Scan for the cell matching the given text and deliver its [X, Y] coordinate at center. 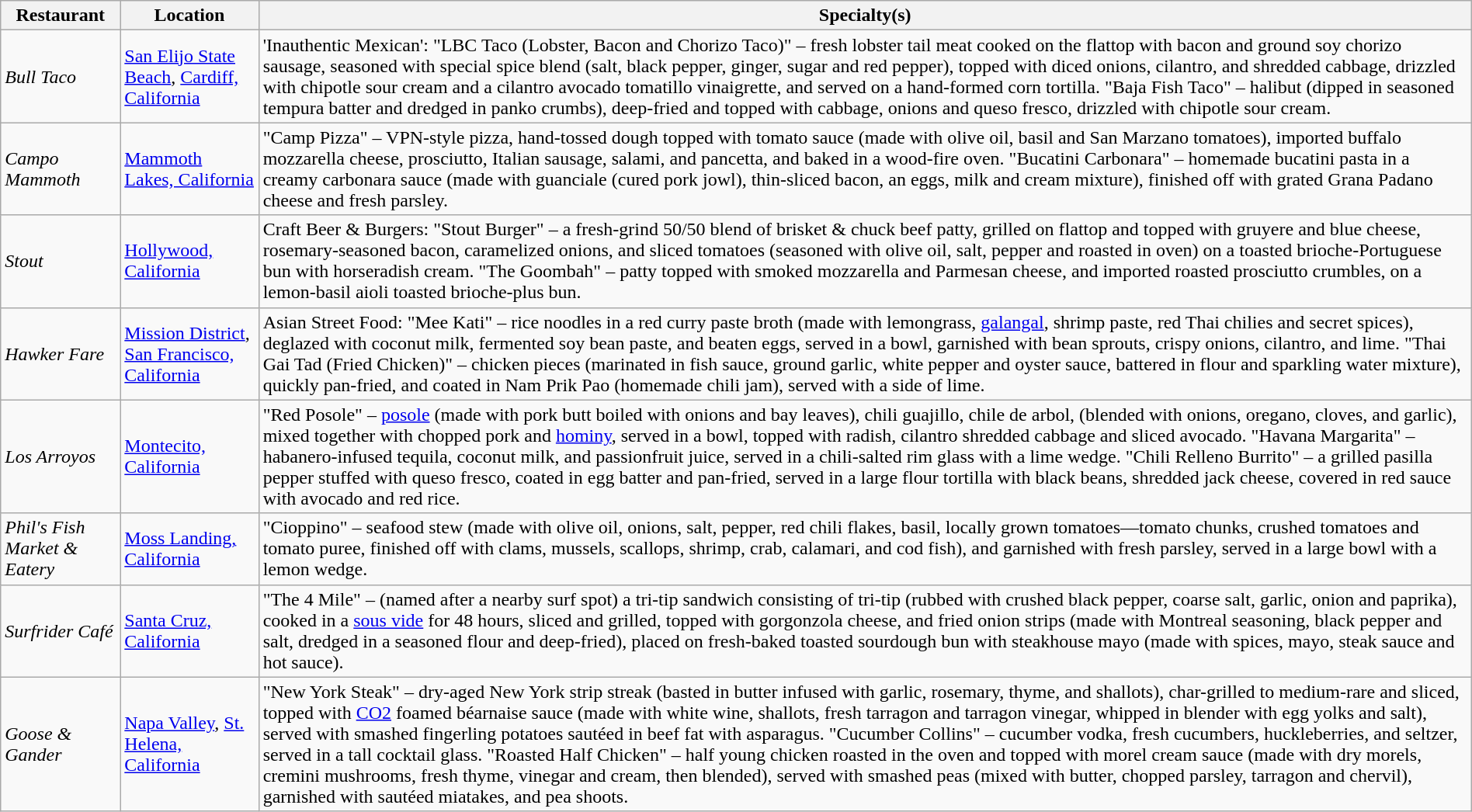
Los Arroyos [61, 456]
Campo Mammoth [61, 169]
Moss Landing, California [189, 549]
Restaurant [61, 16]
San Elijo State Beach, Cardiff, California [189, 76]
Location [189, 16]
Specialty(s) [865, 16]
Santa Cruz, California [189, 630]
Montecito, California [189, 456]
Stout [61, 261]
Surfrider Café [61, 630]
Hollywood, California [189, 261]
Phil's Fish Market & Eatery [61, 549]
Mammoth Lakes, California [189, 169]
Goose & Gander [61, 744]
Hawker Fare [61, 354]
Bull Taco [61, 76]
Mission District, San Francisco, California [189, 354]
Napa Valley, St. Helena, California [189, 744]
